For the text-containing cell, return its midpoint in (x, y) coordinate format. 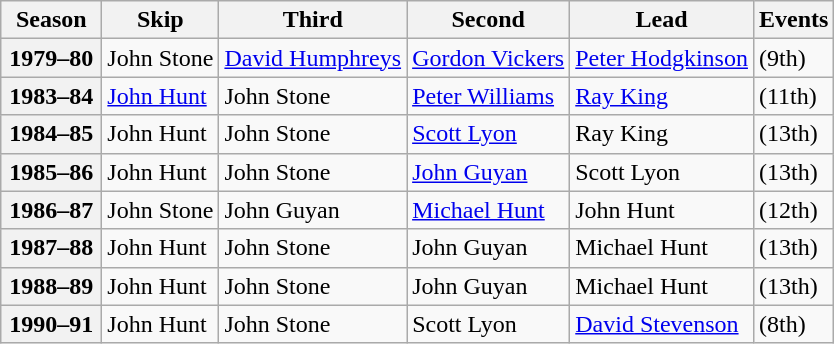
1987–88 (52, 248)
1988–89 (52, 286)
1983–84 (52, 96)
1990–91 (52, 324)
(9th) (793, 58)
1984–85 (52, 134)
Gordon Vickers (488, 58)
1986–87 (52, 210)
David Humphreys (313, 58)
1985–86 (52, 172)
David Stevenson (662, 324)
Peter Williams (488, 96)
(8th) (793, 324)
Second (488, 20)
Events (793, 20)
Third (313, 20)
Peter Hodgkinson (662, 58)
Season (52, 20)
1979–80 (52, 58)
Lead (662, 20)
(11th) (793, 96)
(12th) (793, 210)
Skip (160, 20)
